From the cell containing the given text, extract its center point as (x, y) coordinate. 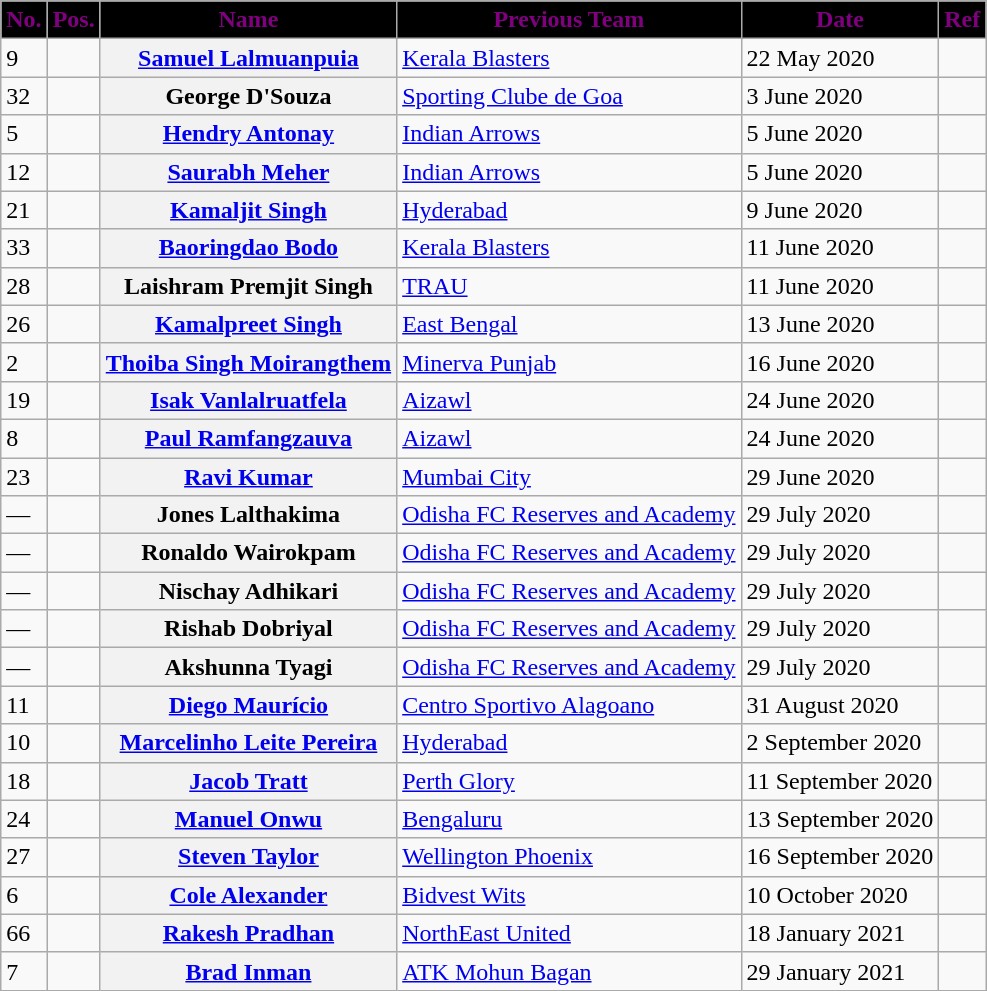
Hendry Antonay (248, 134)
16 June 2020 (840, 362)
3 June 2020 (840, 96)
Thoiba Singh Moirangthem (248, 362)
5 (24, 134)
Bengaluru (569, 819)
Previous Team (569, 20)
Marcelinho Leite Pereira (248, 743)
28 (24, 286)
Ravi Kumar (248, 477)
Perth Glory (569, 781)
16 September 2020 (840, 857)
12 (24, 172)
11 (24, 705)
2 (24, 362)
66 (24, 933)
Baoringdao Bodo (248, 248)
24 (24, 819)
Jones Lalthakima (248, 515)
ATK Mohun Bagan (569, 971)
Saurabh Meher (248, 172)
31 August 2020 (840, 705)
33 (24, 248)
Ronaldo Wairokpam (248, 553)
Paul Ramfangzauva (248, 438)
East Bengal (569, 324)
Rakesh Pradhan (248, 933)
Nischay Adhikari (248, 591)
18 January 2021 (840, 933)
13 September 2020 (840, 819)
Cole Alexander (248, 895)
Akshunna Tyagi (248, 667)
10 (24, 743)
Rishab Dobriyal (248, 629)
9 (24, 58)
18 (24, 781)
TRAU (569, 286)
29 June 2020 (840, 477)
Date (840, 20)
NorthEast United (569, 933)
Minerva Punjab (569, 362)
Sporting Clube de Goa (569, 96)
21 (24, 210)
8 (24, 438)
Samuel Lalmuanpuia (248, 58)
Pos. (74, 20)
Manuel Onwu (248, 819)
9 June 2020 (840, 210)
Centro Sportivo Alagoano (569, 705)
Name (248, 20)
26 (24, 324)
Kamalpreet Singh (248, 324)
Diego Maurício (248, 705)
23 (24, 477)
Brad Inman (248, 971)
Wellington Phoenix (569, 857)
2 September 2020 (840, 743)
Steven Taylor (248, 857)
7 (24, 971)
Laishram Premjit Singh (248, 286)
Mumbai City (569, 477)
29 January 2021 (840, 971)
11 September 2020 (840, 781)
Isak Vanlalruatfela (248, 400)
32 (24, 96)
Bidvest Wits (569, 895)
27 (24, 857)
Kamaljit Singh (248, 210)
22 May 2020 (840, 58)
Jacob Tratt (248, 781)
Ref (962, 20)
10 October 2020 (840, 895)
19 (24, 400)
6 (24, 895)
13 June 2020 (840, 324)
George D'Souza (248, 96)
No. (24, 20)
